For the text-containing cell, return its midpoint in [x, y] coordinate format. 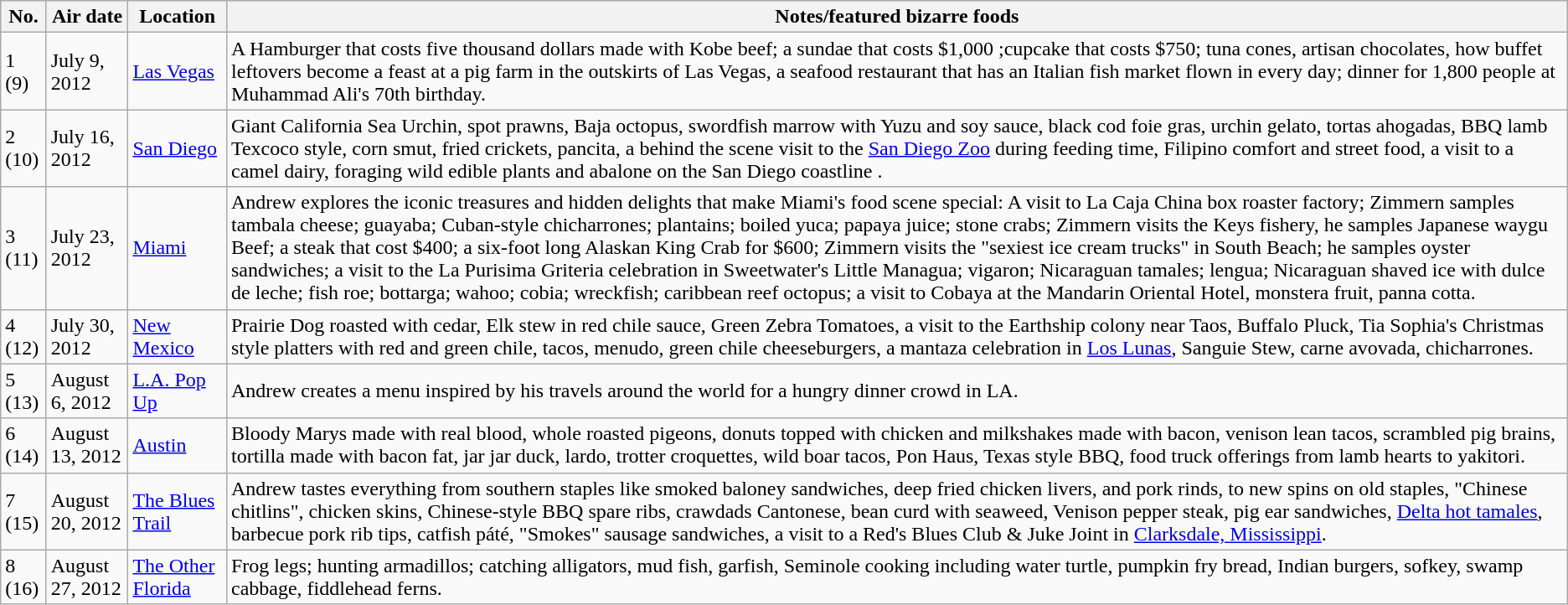
July 9, 2012 [87, 71]
Notes/featured bizarre foods [896, 17]
6 (14) [23, 446]
The Blues Trail [178, 511]
Austin [178, 446]
August 13, 2012 [87, 446]
Air date [87, 17]
The Other Florida [178, 577]
Las Vegas [178, 71]
July 23, 2012 [87, 248]
8 (16) [23, 577]
July 16, 2012 [87, 148]
5 (13) [23, 390]
Miami [178, 248]
7 (15) [23, 511]
1 (9) [23, 71]
August 20, 2012 [87, 511]
New Mexico [178, 337]
L.A. Pop Up [178, 390]
2 (10) [23, 148]
Location [178, 17]
July 30, 2012 [87, 337]
August 27, 2012 [87, 577]
3 (11) [23, 248]
4 (12) [23, 337]
August 6, 2012 [87, 390]
Andrew creates a menu inspired by his travels around the world for a hungry dinner crowd in LA. [896, 390]
No. [23, 17]
San Diego [178, 148]
